Extract the (X, Y) coordinate from the center of the cell holding the provided text.  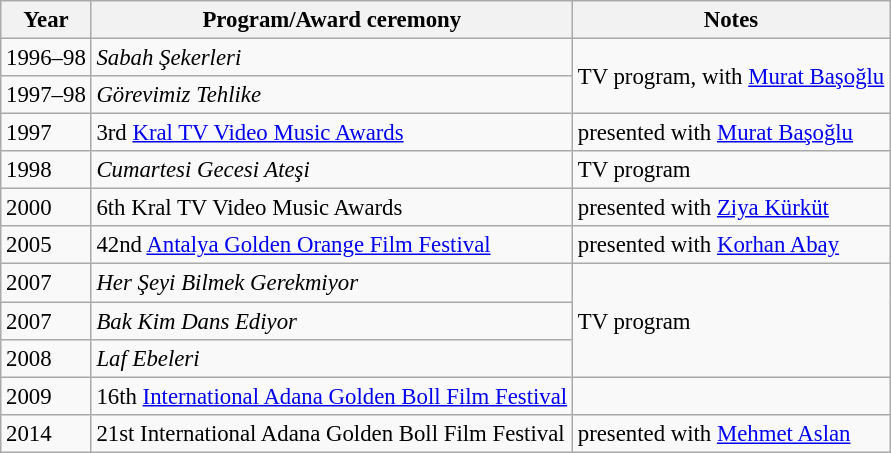
42nd Antalya Golden Orange Film Festival (332, 245)
Laf Ebeleri (332, 358)
Year (46, 20)
presented with Korhan Abay (730, 245)
presented with Ziya Kürküt (730, 208)
TV program, with Murat Başoğlu (730, 76)
2000 (46, 208)
Her Şeyi Bilmek Gerekmiyor (332, 283)
3rd Kral TV Video Music Awards (332, 133)
1998 (46, 170)
6th Kral TV Video Music Awards (332, 208)
Cumartesi Gecesi Ateşi (332, 170)
21st International Adana Golden Boll Film Festival (332, 433)
Program/Award ceremony (332, 20)
presented with Murat Başoğlu (730, 133)
1997–98 (46, 95)
Notes (730, 20)
Sabah Şekerleri (332, 58)
Görevimiz Tehlike (332, 95)
1997 (46, 133)
2008 (46, 358)
16th International Adana Golden Boll Film Festival (332, 396)
2009 (46, 396)
1996–98 (46, 58)
2005 (46, 245)
2014 (46, 433)
presented with Mehmet Aslan (730, 433)
Bak Kim Dans Ediyor (332, 321)
